Identify which cell holds the provided text, then report its (X, Y) central coordinate. 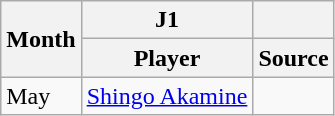
Month (41, 39)
Player (167, 58)
Source (294, 58)
May (41, 96)
J1 (167, 20)
Shingo Akamine (167, 96)
